For the text-containing cell, return its midpoint in (X, Y) coordinate format. 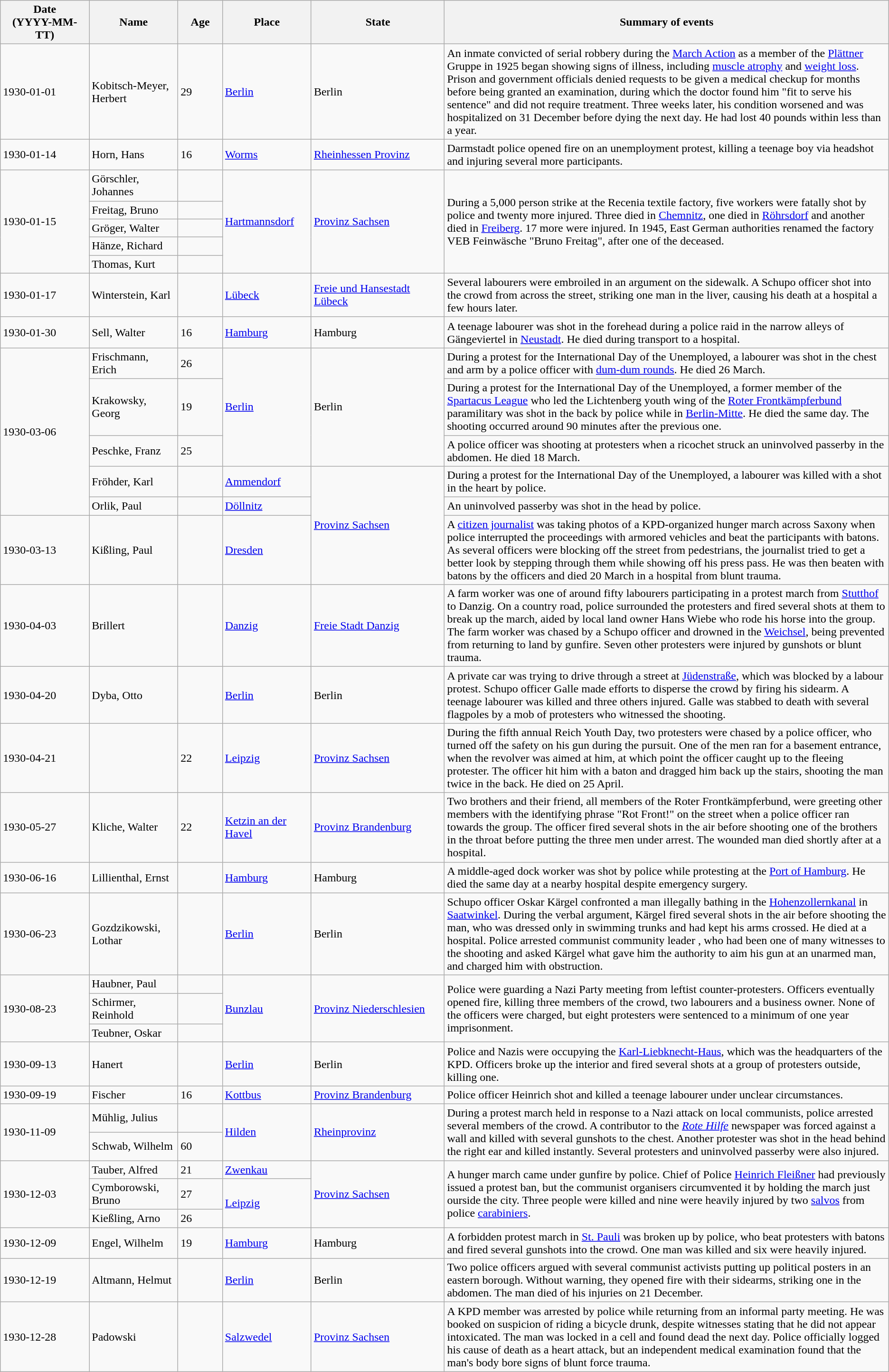
1930-03-06 (45, 431)
Rheinprovinz (378, 1132)
Mühlig, Julius (134, 1118)
Brillert (134, 626)
29 (200, 92)
Thomas, Kurt (134, 264)
1930-09-19 (45, 1095)
Salzwedel (267, 1337)
1930-06-23 (45, 934)
Sell, Walter (134, 332)
Haubner, Paul (134, 984)
25 (200, 450)
Kißling, Paul (134, 550)
Hanert (134, 1064)
Worms (267, 155)
Name (134, 22)
Zwenkau (267, 1170)
Bunzlau (267, 1009)
Engel, Wilhelm (134, 1243)
Dyba, Otto (134, 695)
Fischer (134, 1095)
Ammendorf (267, 482)
Kliche, Walter (134, 827)
Frischmann, Erich (134, 363)
1930-12-03 (45, 1194)
Cymborowski, Bruno (134, 1194)
Döllnitz (267, 506)
Place (267, 22)
1930-05-27 (45, 827)
Lübeck (267, 295)
Orlik, Paul (134, 506)
Hänze, Richard (134, 246)
Police officer Heinrich shot and killed a teenage labourer under unclear circumstances. (667, 1095)
1930-12-19 (45, 1280)
1930-03-13 (45, 550)
Kießling, Arno (134, 1219)
Danzig (267, 626)
1930-12-09 (45, 1243)
Winterstein, Karl (134, 295)
Provinz Niederschlesien (378, 1009)
Görschler, Johannes (134, 185)
Freie und Hansestadt Lübeck (378, 295)
Dresden (267, 550)
1930-08-23 (45, 1009)
Teubner, Oskar (134, 1033)
Summary of events (667, 22)
Kobitsch-Meyer, Herbert (134, 92)
A police officer was shooting at protesters when a ricochet struck an uninvolved passerby in the abdomen. He died 18 March. (667, 450)
1930-01-15 (45, 221)
Freie Stadt Danzig (378, 626)
1930-01-30 (45, 332)
Age (200, 22)
Gozdzikowski, Lothar (134, 934)
27 (200, 1194)
1930-01-01 (45, 92)
Freitag, Bruno (134, 210)
1930-06-16 (45, 878)
1930-04-21 (45, 758)
Peschke, Franz (134, 450)
Fröhder, Karl (134, 482)
1930-04-20 (45, 695)
Schirmer, Reinhold (134, 1009)
1930-11-09 (45, 1132)
Tauber, Alfred (134, 1170)
Darmstadt police opened fire on an unemployment protest, killing a teenage boy via headshot and injuring several more participants. (667, 155)
1930-01-14 (45, 155)
1930-01-17 (45, 295)
Padowski (134, 1337)
1930-09-13 (45, 1064)
An uninvolved passerby was shot in the head by police. (667, 506)
Date(YYYY-MM-TT) (45, 22)
Gröger, Walter (134, 228)
1930-04-03 (45, 626)
During a protest for the International Day of the Unemployed, a labourer was killed with a shot in the heart by police. (667, 482)
Lillienthal, Ernst (134, 878)
60 (200, 1146)
Krakowsky, Georg (134, 407)
Ketzin an der Havel (267, 827)
State (378, 22)
Rheinhessen Provinz (378, 155)
1930-12-28 (45, 1337)
Kottbus (267, 1095)
Hartmannsdorf (267, 221)
Hilden (267, 1132)
Horn, Hans (134, 155)
Schwab, Wilhelm (134, 1146)
21 (200, 1170)
Altmann, Helmut (134, 1280)
